Find where the given text appears and provide that cell's center as (X, Y) coordinate. 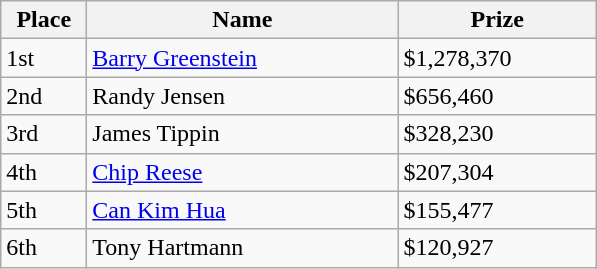
$328,230 (498, 134)
Name (242, 20)
Can Kim Hua (242, 210)
5th (44, 210)
Prize (498, 20)
$120,927 (498, 248)
$1,278,370 (498, 58)
4th (44, 172)
Barry Greenstein (242, 58)
3rd (44, 134)
Chip Reese (242, 172)
1st (44, 58)
$207,304 (498, 172)
Tony Hartmann (242, 248)
James Tippin (242, 134)
6th (44, 248)
Randy Jensen (242, 96)
2nd (44, 96)
$656,460 (498, 96)
Place (44, 20)
$155,477 (498, 210)
